Output the [X, Y] coordinate of the center of the cell containing the given text.  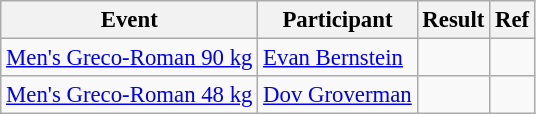
Result [454, 20]
Men's Greco-Roman 90 kg [130, 58]
Participant [338, 20]
Ref [512, 20]
Dov Groverman [338, 95]
Event [130, 20]
Men's Greco-Roman 48 kg [130, 95]
Evan Bernstein [338, 58]
